Capture the cell that displays the provided text and extract its [X, Y] central coordinate. 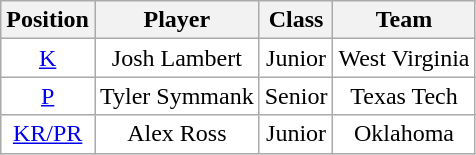
Player [176, 20]
KR/PR [48, 134]
K [48, 58]
P [48, 96]
Josh Lambert [176, 58]
Tyler Symmank [176, 96]
West Virginia [404, 58]
Position [48, 20]
Oklahoma [404, 134]
Senior [296, 96]
Texas Tech [404, 96]
Class [296, 20]
Team [404, 20]
Alex Ross [176, 134]
